Identify which cell holds the provided text, then report its (X, Y) central coordinate. 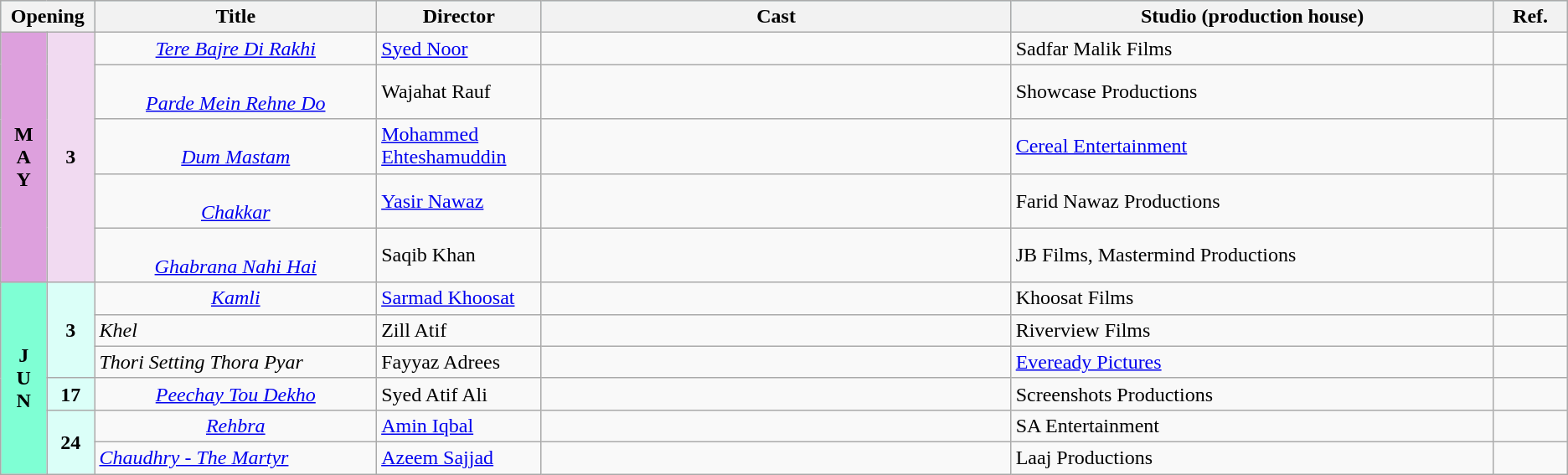
Opening (48, 17)
Eveready Pictures (1252, 362)
17 (70, 394)
Sadfar Malik Films (1252, 49)
JUN (23, 378)
Chakkar (236, 201)
Peechay Tou Dekho (236, 394)
Saqib Khan (459, 255)
Screenshots Productions (1252, 394)
Wajahat Rauf (459, 92)
MAY (23, 157)
Kamli (236, 298)
Parde Mein Rehne Do (236, 92)
Fayyaz Adrees (459, 362)
Azeem Sajjad (459, 457)
24 (70, 441)
Thori Setting Thora Pyar (236, 362)
Khel (236, 330)
Title (236, 17)
Laaj Productions (1252, 457)
Showcase Productions (1252, 92)
Rehbra (236, 426)
Sarmad Khoosat (459, 298)
Syed Atif Ali (459, 394)
Farid Nawaz Productions (1252, 201)
Yasir Nawaz (459, 201)
Chaudhry - The Martyr (236, 457)
Cereal Entertainment (1252, 146)
Riverview Films (1252, 330)
JB Films, Mastermind Productions (1252, 255)
Ghabrana Nahi Hai (236, 255)
Dum Mastam (236, 146)
Zill Atif (459, 330)
Tere Bajre Di Rakhi (236, 49)
SA Entertainment (1252, 426)
Mohammed Ehteshamuddin (459, 146)
Director (459, 17)
Cast (776, 17)
Khoosat Films (1252, 298)
Studio (production house) (1252, 17)
Syed Noor (459, 49)
Amin Iqbal (459, 426)
Ref. (1530, 17)
